Return the (X, Y) coordinate for the center point of the cell that contains the specified text.  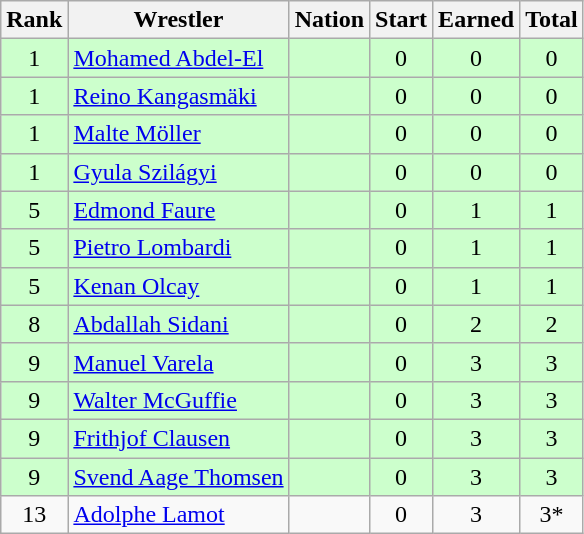
Abdallah Sidani (178, 324)
8 (34, 324)
Malte Möller (178, 134)
Reino Kangasmäki (178, 96)
Svend Aage Thomsen (178, 477)
13 (34, 515)
Kenan Olcay (178, 286)
Walter McGuffie (178, 400)
Rank (34, 20)
Nation (329, 20)
3* (552, 515)
Frithjof Clausen (178, 438)
Manuel Varela (178, 362)
Edmond Faure (178, 210)
Pietro Lombardi (178, 248)
Adolphe Lamot (178, 515)
Earned (476, 20)
Start (402, 20)
Gyula Szilágyi (178, 172)
Mohamed Abdel-El (178, 58)
Wrestler (178, 20)
Total (552, 20)
